Output the (X, Y) coordinate of the center of the cell containing the given text.  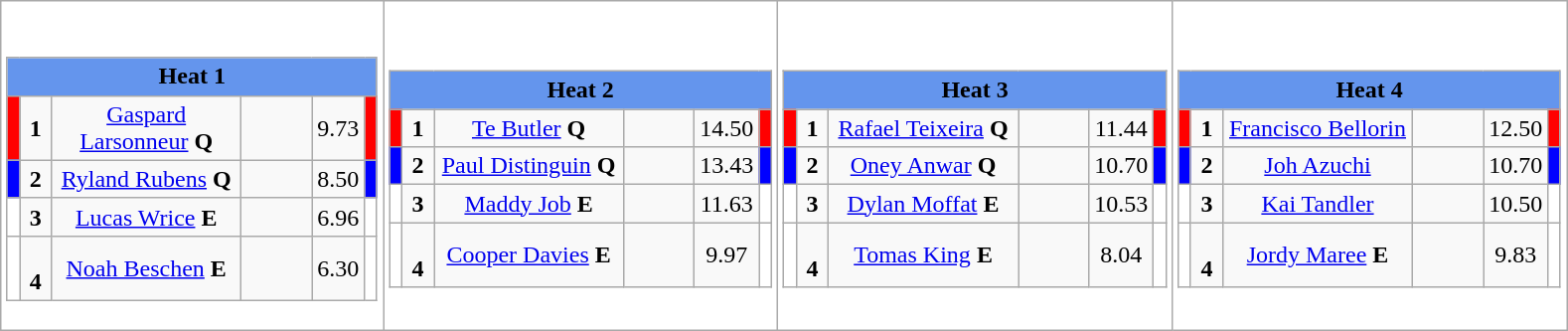
Ryland Rubens Q (147, 179)
Kai Tandler (1318, 204)
6.30 (338, 268)
10.53 (1121, 204)
11.44 (1121, 128)
9.73 (338, 127)
9.97 (727, 254)
Francisco Bellorin (1318, 128)
Heat 1 1 Gaspard Larsonneur Q 9.73 2 Ryland Rubens Q 8.50 3 Lucas Wrice E 6.96 4 Noah Beschen E 6.30 (193, 166)
Joh Azuchi (1318, 166)
6.96 (338, 217)
Heat 4 (1369, 90)
11.63 (727, 204)
Heat 3 (975, 90)
Maddy Job E (529, 204)
Noah Beschen E (147, 268)
13.43 (727, 166)
Heat 4 1 Francisco Bellorin 12.50 2 Joh Azuchi 10.70 3 Kai Tandler 10.50 4 Jordy Maree E 9.83 (1369, 166)
9.83 (1516, 254)
Gaspard Larsonneur Q (147, 127)
8.04 (1121, 254)
8.50 (338, 179)
Lucas Wrice E (147, 217)
Rafael Teixeira Q (924, 128)
Jordy Maree E (1318, 254)
Cooper Davies E (529, 254)
Tomas King E (924, 254)
Heat 1 (192, 77)
Heat 3 1 Rafael Teixeira Q 11.44 2 Oney Anwar Q 10.70 3 Dylan Moffat E 10.53 4 Tomas King E 8.04 (976, 166)
Heat 2 1 Te Butler Q 14.50 2 Paul Distinguin Q 13.43 3 Maddy Job E 11.63 4 Cooper Davies E 9.97 (580, 166)
Paul Distinguin Q (529, 166)
12.50 (1516, 128)
10.50 (1516, 204)
Te Butler Q (529, 128)
Dylan Moffat E (924, 204)
14.50 (727, 128)
Oney Anwar Q (924, 166)
Heat 2 (580, 90)
